Determine the (x, y) coordinate at the center of the cell enclosing the given text.  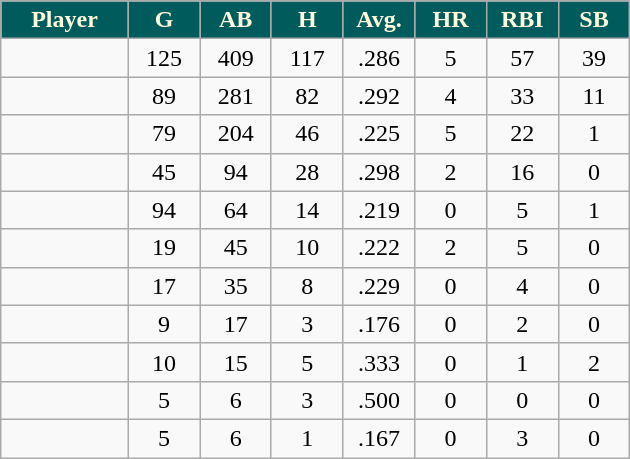
33 (522, 96)
.292 (379, 96)
.286 (379, 58)
281 (236, 96)
14 (307, 210)
G (164, 20)
8 (307, 286)
.298 (379, 172)
35 (236, 286)
RBI (522, 20)
.167 (379, 438)
11 (594, 96)
.222 (379, 248)
.176 (379, 324)
125 (164, 58)
.500 (379, 400)
Avg. (379, 20)
.333 (379, 362)
57 (522, 58)
.219 (379, 210)
64 (236, 210)
.225 (379, 134)
79 (164, 134)
SB (594, 20)
28 (307, 172)
Player (64, 20)
89 (164, 96)
22 (522, 134)
409 (236, 58)
AB (236, 20)
46 (307, 134)
117 (307, 58)
39 (594, 58)
16 (522, 172)
9 (164, 324)
.229 (379, 286)
82 (307, 96)
204 (236, 134)
15 (236, 362)
HR (451, 20)
H (307, 20)
19 (164, 248)
